Scan for the cell matching the given text and deliver its [X, Y] coordinate at center. 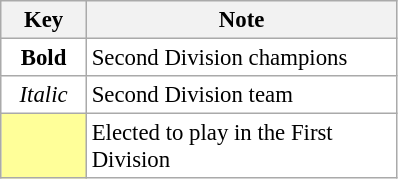
Second Division champions [242, 58]
Note [242, 20]
Key [44, 20]
Italic [44, 95]
Elected to play in the First Division [242, 146]
Bold [44, 58]
Second Division team [242, 95]
